Search for the cell housing the specified text and yield its (X, Y) center coordinate. 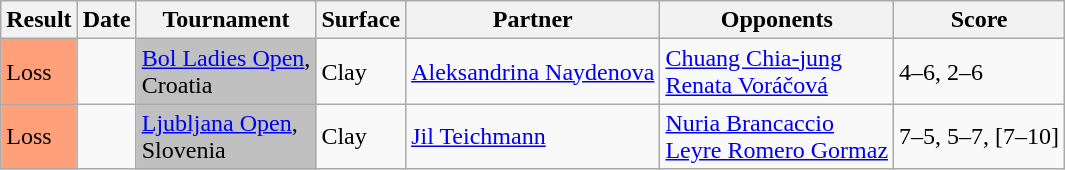
4–6, 2–6 (980, 72)
Result (39, 20)
Surface (361, 20)
Opponents (777, 20)
Score (980, 20)
Bol Ladies Open, Croatia (226, 72)
Date (106, 20)
Nuria Brancaccio Leyre Romero Gormaz (777, 136)
Tournament (226, 20)
7–5, 5–7, [7–10] (980, 136)
Chuang Chia-jung Renata Voráčová (777, 72)
Aleksandrina Naydenova (533, 72)
Jil Teichmann (533, 136)
Ljubljana Open, Slovenia (226, 136)
Partner (533, 20)
